Capture the cell that displays the provided text and extract its (X, Y) central coordinate. 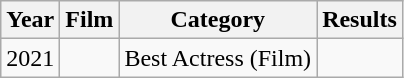
Year (30, 20)
2021 (30, 58)
Category (218, 20)
Best Actress (Film) (218, 58)
Film (90, 20)
Results (360, 20)
